Identify which cell holds the provided text, then report its [x, y] central coordinate. 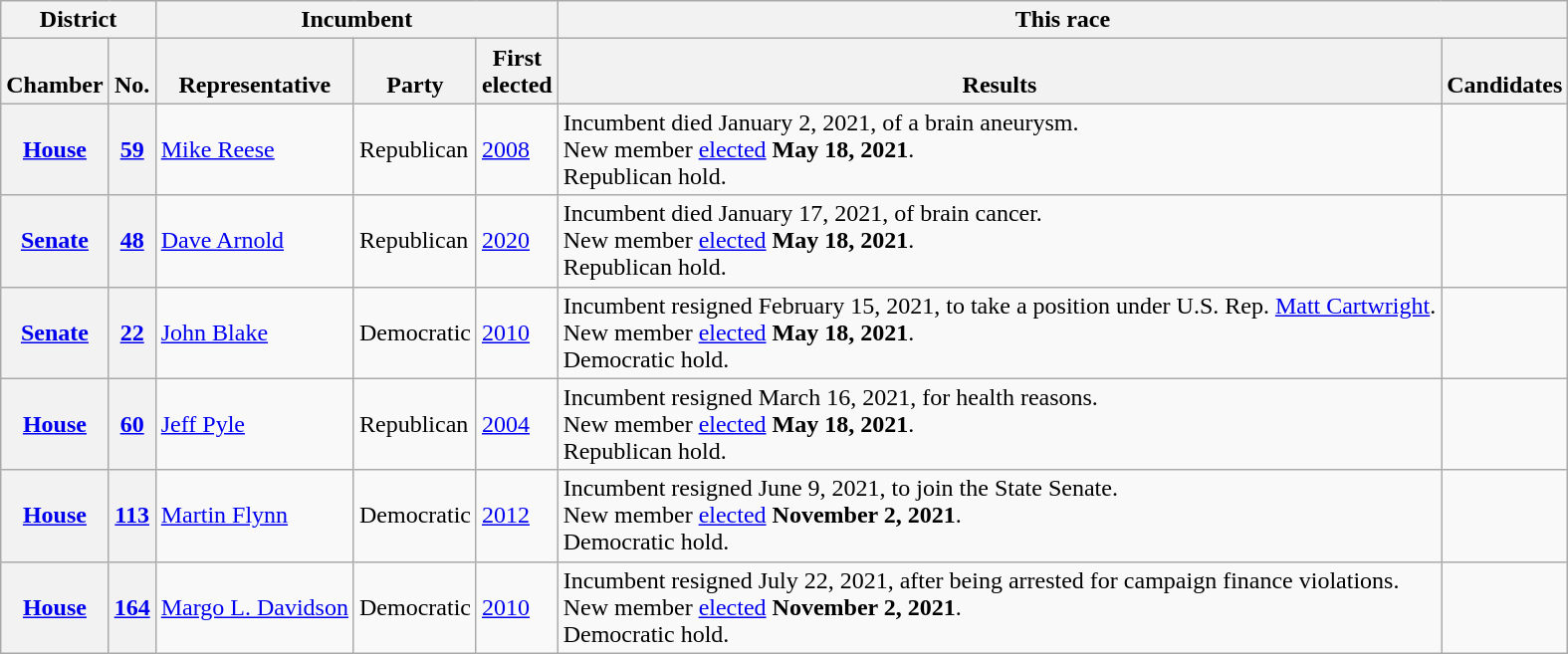
113 [131, 516]
Chamber [55, 72]
Incumbent resigned March 16, 2021, for health reasons.New member elected May 18, 2021.Republican hold. [1000, 424]
Results [1000, 72]
60 [131, 424]
No. [131, 72]
Representative [255, 72]
2020 [517, 241]
Firstelected [517, 72]
John Blake [255, 332]
Mike Reese [255, 149]
59 [131, 149]
District [78, 20]
2008 [517, 149]
Candidates [1505, 72]
Jeff Pyle [255, 424]
Martin Flynn [255, 516]
164 [131, 607]
2004 [517, 424]
Incumbent [356, 20]
48 [131, 241]
Incumbent resigned July 22, 2021, after being arrested for campaign finance violations.New member elected November 2, 2021.Democratic hold. [1000, 607]
Dave Arnold [255, 241]
This race [1063, 20]
Incumbent resigned June 9, 2021, to join the State Senate.New member elected November 2, 2021.Democratic hold. [1000, 516]
Margo L. Davidson [255, 607]
Incumbent died January 17, 2021, of brain cancer.New member elected May 18, 2021.Republican hold. [1000, 241]
Incumbent died January 2, 2021, of a brain aneurysm.New member elected May 18, 2021.Republican hold. [1000, 149]
22 [131, 332]
Party [414, 72]
2012 [517, 516]
Incumbent resigned February 15, 2021, to take a position under U.S. Rep. Matt Cartwright.New member elected May 18, 2021.Democratic hold. [1000, 332]
